Pinpoint the cell where the given text exists, returning its [X, Y] midpoint coordinate. 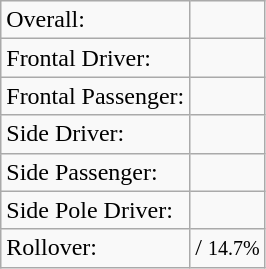
/ 14.7% [228, 248]
Frontal Driver: [96, 58]
Overall: [96, 20]
Side Driver: [96, 134]
Frontal Passenger: [96, 96]
Rollover: [96, 248]
Side Pole Driver: [96, 210]
Side Passenger: [96, 172]
